Return the [X, Y] coordinate for the center point of the cell that contains the specified text.  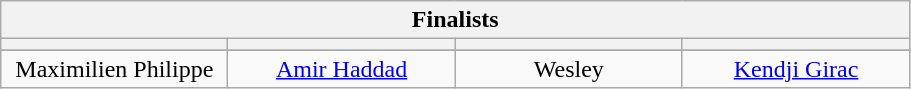
Kendji Girac [796, 69]
Wesley [568, 69]
Maximilien Philippe [114, 69]
Amir Haddad [342, 69]
Finalists [456, 20]
